Find where the given text appears and provide that cell's center as [X, Y] coordinate. 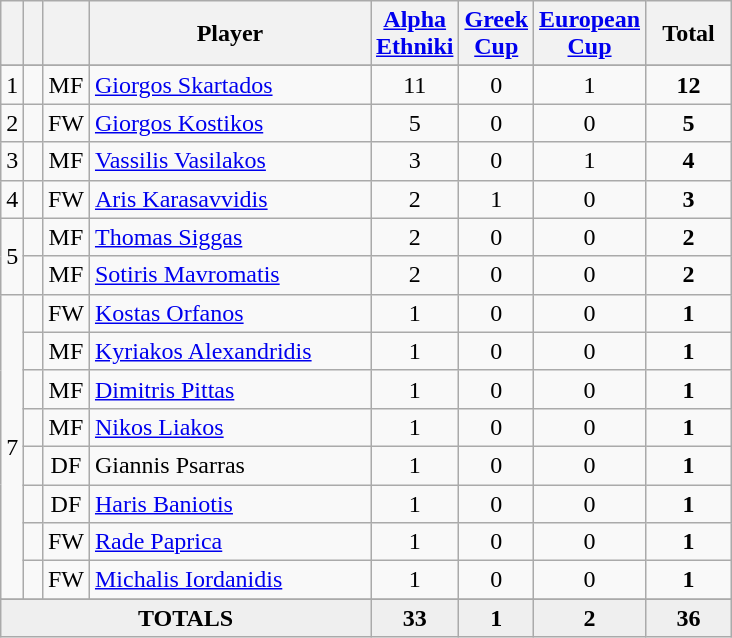
Vassilis Vasilakos [230, 161]
Sotiris Mavromatis [230, 275]
11 [414, 85]
Michalis Iordanidis [230, 580]
TOTALS [186, 618]
Total [689, 34]
7 [12, 446]
Giorgos Skartados [230, 85]
Greek Cup [496, 34]
Player [230, 34]
Giorgos Kostikos [230, 123]
Thomas Siggas [230, 237]
33 [414, 618]
Nikos Liakos [230, 427]
Kyriakos Alexandridis [230, 351]
Alpha Ethniki [414, 34]
36 [689, 618]
Dimitris Pittas [230, 389]
12 [689, 85]
European Cup [590, 34]
Haris Baniotis [230, 503]
Kostas Orfanos [230, 313]
Aris Karasavvidis [230, 199]
Giannis Psarras [230, 465]
Rade Paprica [230, 542]
